Locate the cell with the specified text and output its (x, y) center coordinate. 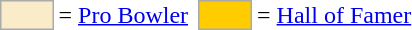
= Pro Bowler (124, 15)
